Return (x, y) of the center of cell containing provided text 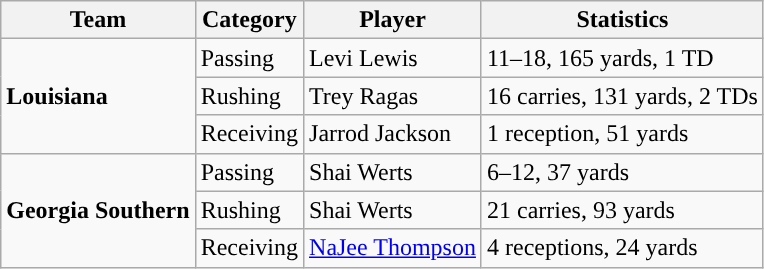
Team (98, 20)
Jarrod Jackson (393, 134)
Statistics (622, 20)
6–12, 37 yards (622, 172)
Category (249, 20)
21 carries, 93 yards (622, 210)
Louisiana (98, 96)
Georgia Southern (98, 210)
Player (393, 20)
16 carries, 131 yards, 2 TDs (622, 96)
Levi Lewis (393, 58)
11–18, 165 yards, 1 TD (622, 58)
Trey Ragas (393, 96)
4 receptions, 24 yards (622, 248)
NaJee Thompson (393, 248)
1 reception, 51 yards (622, 134)
